Identify which cell holds the provided text, then report its [x, y] central coordinate. 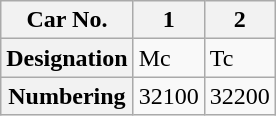
Tc [240, 58]
2 [240, 20]
Designation [67, 58]
Numbering [67, 96]
Mc [168, 58]
32200 [240, 96]
Car No. [67, 20]
1 [168, 20]
32100 [168, 96]
